Scan for the cell matching the given text and deliver its (X, Y) coordinate at center. 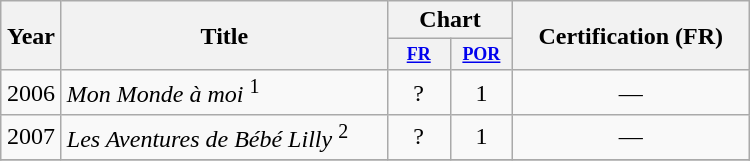
Certification (FR) (631, 36)
FR (418, 54)
Title (224, 36)
Les Aventures de Bébé Lilly 2 (224, 138)
Chart (450, 20)
2007 (32, 138)
POR (482, 54)
Mon Monde à moi 1 (224, 92)
2006 (32, 92)
Year (32, 36)
